Search for the cell housing the specified text and yield its [X, Y] center coordinate. 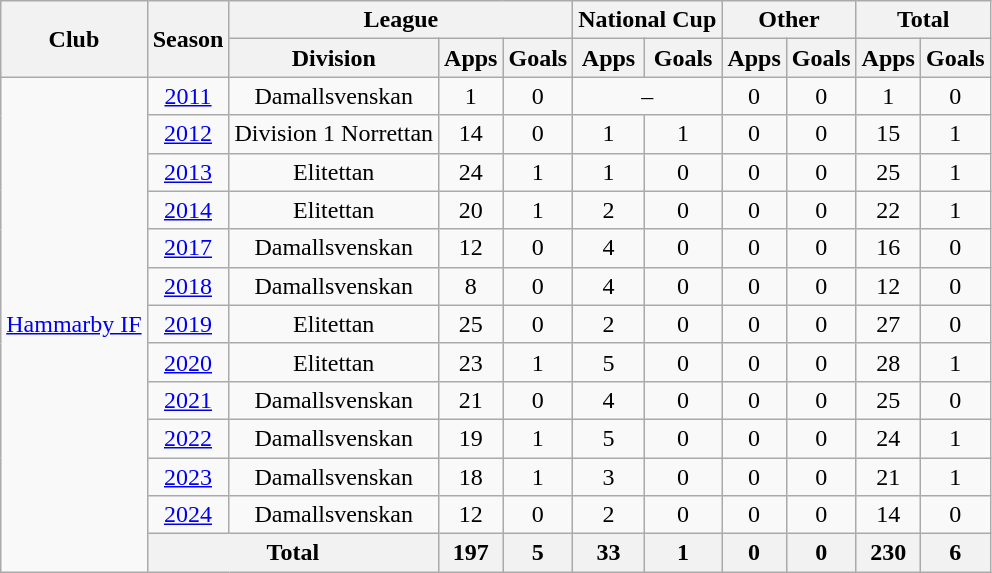
2018 [188, 286]
16 [888, 248]
15 [888, 134]
Division 1 Norrettan [334, 134]
2022 [188, 438]
2019 [188, 324]
Hammarby IF [74, 324]
2023 [188, 477]
League [401, 20]
20 [471, 210]
23 [471, 362]
Club [74, 39]
27 [888, 324]
33 [609, 553]
2012 [188, 134]
3 [609, 477]
Season [188, 39]
19 [471, 438]
22 [888, 210]
2017 [188, 248]
National Cup [648, 20]
2021 [188, 400]
Other [789, 20]
6 [955, 553]
2024 [188, 515]
8 [471, 286]
28 [888, 362]
2014 [188, 210]
2013 [188, 172]
– [648, 96]
230 [888, 553]
2011 [188, 96]
2020 [188, 362]
18 [471, 477]
197 [471, 553]
Division [334, 58]
